Scan for the cell matching the given text and deliver its [X, Y] coordinate at center. 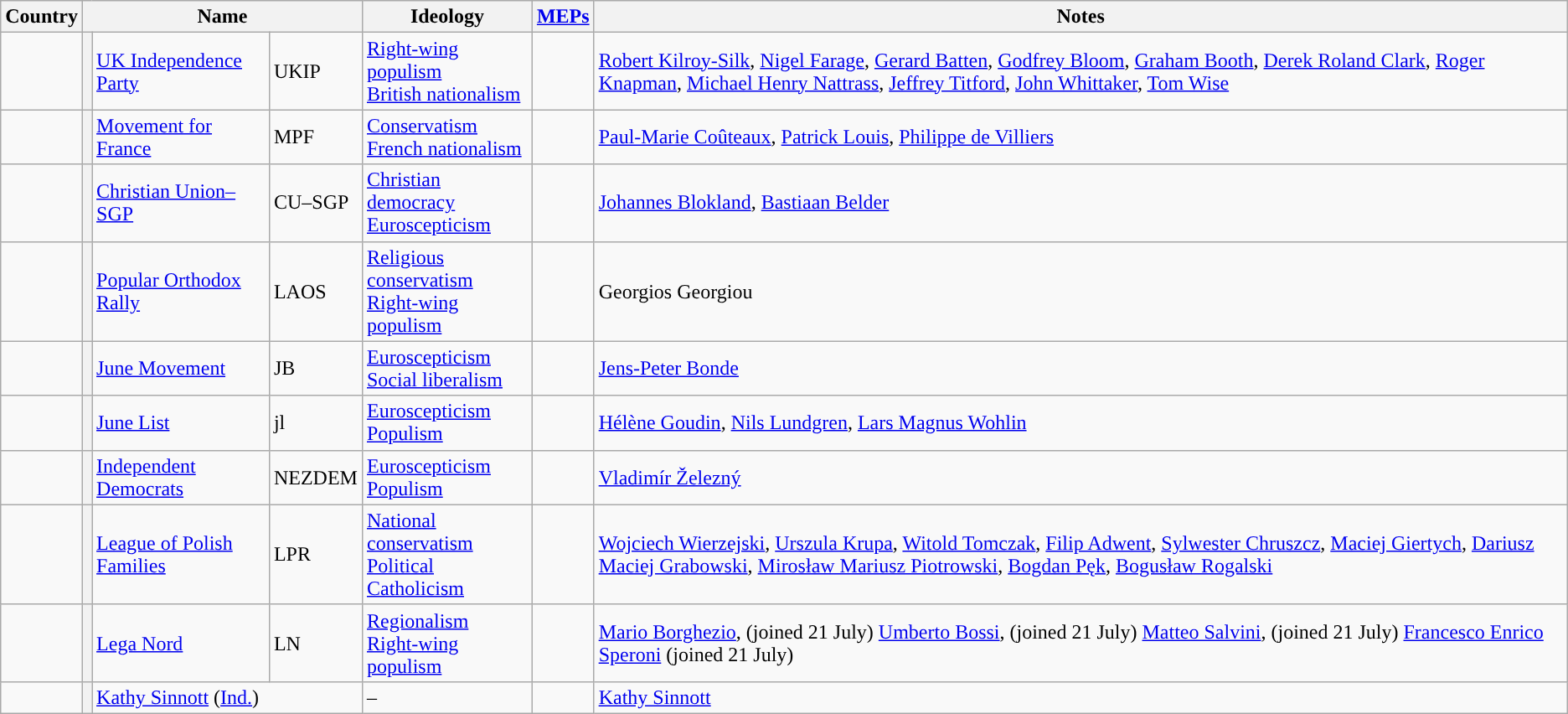
MPF [315, 137]
Movement for France [181, 137]
Jens-Peter Bonde [1081, 369]
League of Polish Families [181, 555]
Kathy Sinnott [1081, 697]
Vladimír Železný [1081, 478]
June Movement [181, 369]
CU–SGP [315, 203]
Name [222, 17]
LPR [315, 555]
Paul-Marie Coûteaux, Patrick Louis, Philippe de Villiers [1081, 137]
– [447, 697]
Kathy Sinnott (Ind.) [228, 697]
Notes [1081, 17]
Independent Democrats [181, 478]
JB [315, 369]
NEZDEM [315, 478]
Ideology [447, 17]
Christian democracyEuroscepticism [447, 203]
jl [315, 422]
June List [181, 422]
LN [315, 643]
Johannes Blokland, Bastiaan Belder [1081, 203]
UKIP [315, 71]
ConservatismFrench nationalism [447, 137]
Lega Nord [181, 643]
UK Independence Party [181, 71]
Georgios Georgiou [1081, 292]
RegionalismRight-wing populism [447, 643]
Christian Union–SGP [181, 203]
Religious conservatismRight-wing populism [447, 292]
Hélène Goudin, Nils Lundgren, Lars Magnus Wohlin [1081, 422]
National conservatismPolitical Catholicism [447, 555]
MEPs [563, 17]
Country [42, 17]
Popular Orthodox Rally [181, 292]
Right-wing populismBritish nationalism [447, 71]
EuroscepticismSocial liberalism [447, 369]
Mario Borghezio, (joined 21 July) Umberto Bossi, (joined 21 July) Matteo Salvini, (joined 21 July) Francesco Enrico Speroni (joined 21 July) [1081, 643]
LAOS [315, 292]
